Return [X, Y] of the center of cell containing provided text 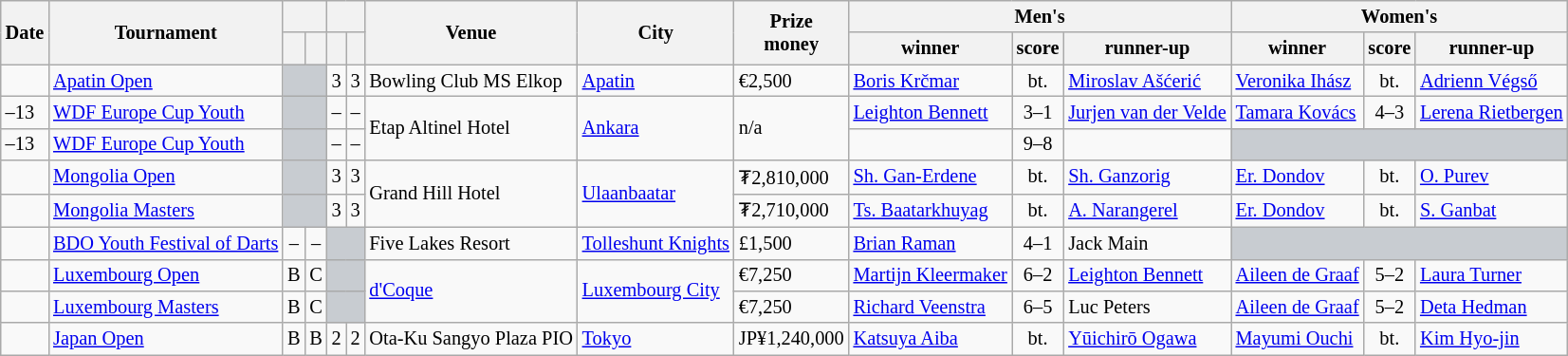
4–3 [1391, 112]
₮2,810,000 [791, 177]
Five Lakes Resort [470, 243]
Ulaanbaatar [656, 194]
6–5 [1038, 307]
Mongolia Open [165, 177]
Ts. Baatarkhuyag [931, 211]
Mayumi Ouchi [1298, 339]
Apatin [656, 81]
A. Narangerel [1147, 211]
Deta Hedman [1491, 307]
Veronika Ihász [1298, 81]
Tokyo [656, 339]
Brian Raman [931, 243]
Bowling Club MS Elkop [470, 81]
Sh. Ganzorig [1147, 177]
Boris Krčmar [931, 81]
4–1 [1038, 243]
Japan Open [165, 339]
Ota-Ku Sangyo Plaza PIO [470, 339]
Kim Hyo-jin [1491, 339]
Apatin Open [165, 81]
₮2,710,000 [791, 211]
€2,500 [791, 81]
Date [25, 32]
Prizemoney [791, 32]
Jurjen van der Velde [1147, 112]
Lerena Rietbergen [1491, 112]
Tamara Kovács [1298, 112]
Ankara [656, 127]
JP¥1,240,000 [791, 339]
Sh. Gan-Erdene [931, 177]
d'Coque [470, 290]
3–1 [1038, 112]
Luxembourg City [656, 290]
Etap Altinel Hotel [470, 127]
BDO Youth Festival of Darts [165, 243]
Adrienn Végső [1491, 81]
Katsuya Aiba [931, 339]
City [656, 32]
Mongolia Masters [165, 211]
Miroslav Ašćerić [1147, 81]
Tournament [165, 32]
Men's [1040, 16]
Tolleshunt Knights [656, 243]
Grand Hill Hotel [470, 194]
Laura Turner [1491, 275]
Martijn Kleermaker [931, 275]
S. Ganbat [1491, 211]
Luxembourg Masters [165, 307]
6–2 [1038, 275]
n/a [791, 127]
Yūichirō Ogawa [1147, 339]
Richard Veenstra [931, 307]
Women's [1400, 16]
Venue [470, 32]
£1,500 [791, 243]
Jack Main [1147, 243]
Luc Peters [1147, 307]
9–8 [1038, 144]
Luxembourg Open [165, 275]
O. Purev [1491, 177]
